Scan for the cell matching the given text and deliver its (X, Y) coordinate at center. 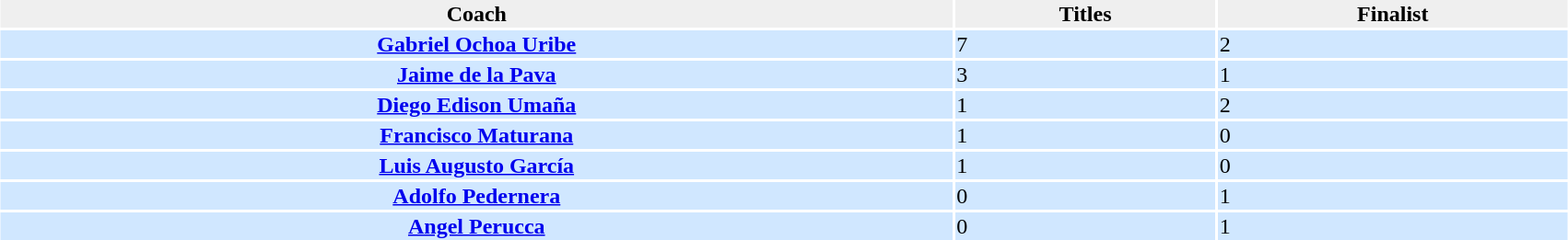
Diego Edison Umaña (477, 105)
Jaime de la Pava (477, 74)
Francisco Maturana (477, 135)
Finalist (1393, 14)
Titles (1085, 14)
Luis Augusto García (477, 166)
Adolfo Pedernera (477, 196)
3 (1085, 74)
Gabriel Ochoa Uribe (477, 44)
7 (1085, 44)
Angel Perucca (477, 226)
Coach (477, 14)
